Find where the given text appears and provide that cell's center as (x, y) coordinate. 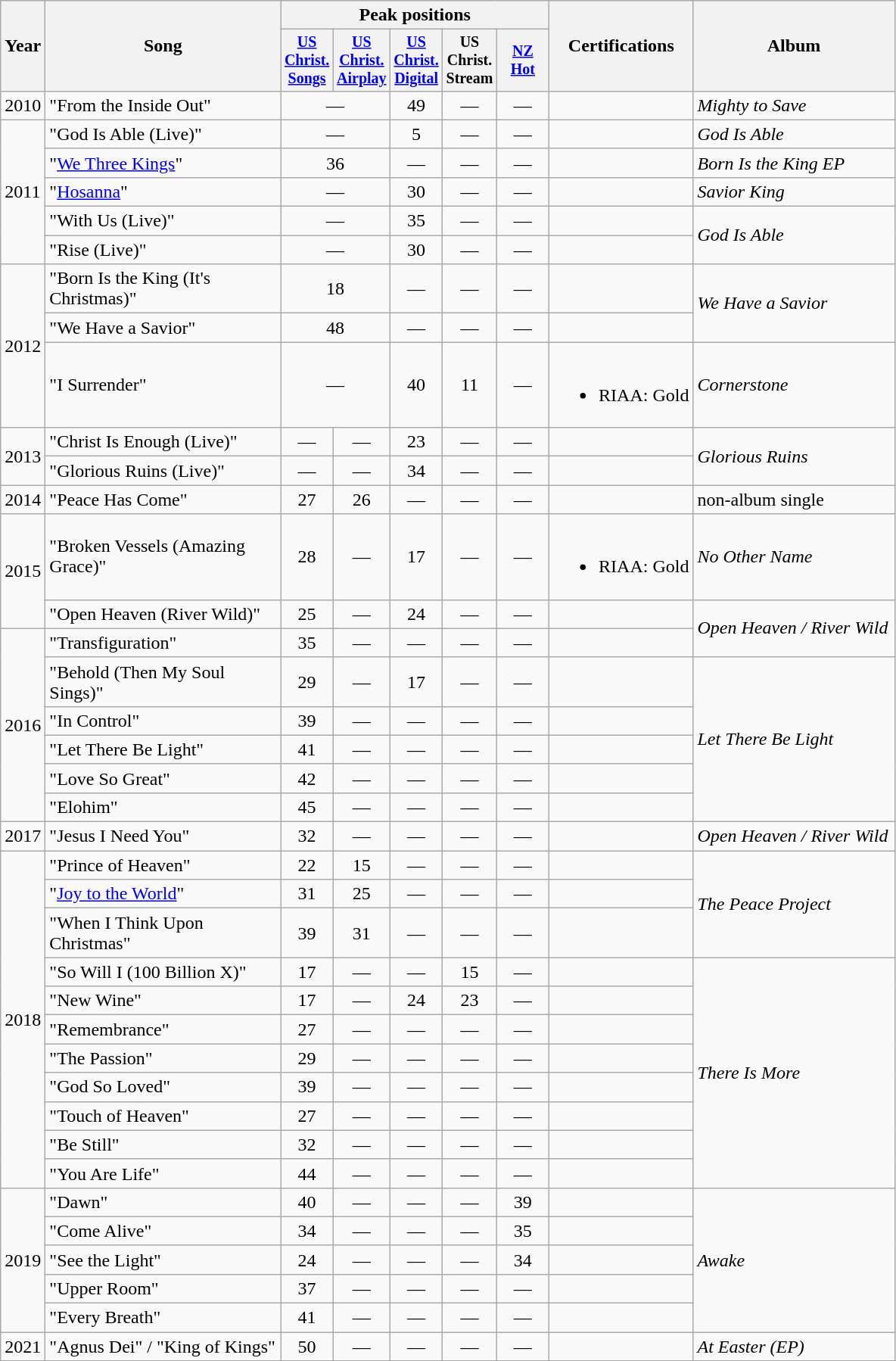
"Remembrance" (163, 1029)
50 (307, 1347)
"Open Heaven (River Wild)" (163, 614)
non-album single (794, 500)
2021 (23, 1347)
We Have a Savior (794, 303)
2012 (23, 346)
"Come Alive" (163, 1231)
USChrist.Songs (307, 61)
The Peace Project (794, 904)
45 (307, 807)
"I Surrender" (163, 385)
2011 (23, 192)
11 (469, 385)
2014 (23, 500)
"Love So Great" (163, 778)
"Dawn" (163, 1202)
"Transfiguration" (163, 643)
"Born Is the King (It's Christmas)" (163, 289)
2010 (23, 105)
"Glorious Ruins (Live)" (163, 471)
"Rise (Live)" (163, 250)
No Other Name (794, 557)
44 (307, 1173)
"When I Think Upon Christmas" (163, 933)
"God So Loved" (163, 1087)
"With Us (Live)" (163, 221)
"Elohim" (163, 807)
49 (416, 105)
26 (362, 500)
2015 (23, 571)
"So Will I (100 Billion X)" (163, 972)
Cornerstone (794, 385)
28 (307, 557)
22 (307, 865)
Born Is the King EP (794, 163)
"Upper Room" (163, 1288)
USChrist.Stream (469, 61)
Year (23, 46)
"Joy to the World" (163, 894)
36 (335, 163)
2016 (23, 725)
18 (335, 289)
Mighty to Save (794, 105)
42 (307, 778)
Awake (794, 1260)
"See the Light" (163, 1260)
"Broken Vessels (Amazing Grace)" (163, 557)
NZHot (522, 61)
2018 (23, 1020)
2013 (23, 456)
"Touch of Heaven" (163, 1116)
USChrist.Digital (416, 61)
Glorious Ruins (794, 456)
Let There Be Light (794, 739)
"From the Inside Out" (163, 105)
Peak positions (415, 15)
"We Have a Savior" (163, 328)
5 (416, 134)
"Be Still" (163, 1145)
"Agnus Dei" / "King of Kings" (163, 1347)
37 (307, 1288)
"In Control" (163, 721)
Savior King (794, 192)
Album (794, 46)
"Peace Has Come" (163, 500)
"We Three Kings" (163, 163)
"Jesus I Need You" (163, 836)
"You Are Life" (163, 1173)
At Easter (EP) (794, 1347)
2019 (23, 1260)
"Every Breath" (163, 1318)
"Behold (Then My Soul Sings)" (163, 681)
USChrist.Airplay (362, 61)
2017 (23, 836)
There Is More (794, 1073)
48 (335, 328)
Certifications (621, 46)
"The Passion" (163, 1058)
"Prince of Heaven" (163, 865)
"Let There Be Light" (163, 749)
"Christ Is Enough (Live)" (163, 442)
"Hosanna" (163, 192)
Song (163, 46)
"New Wine" (163, 1001)
"God Is Able (Live)" (163, 134)
